Locate the cell with the specified text and output its [X, Y] center coordinate. 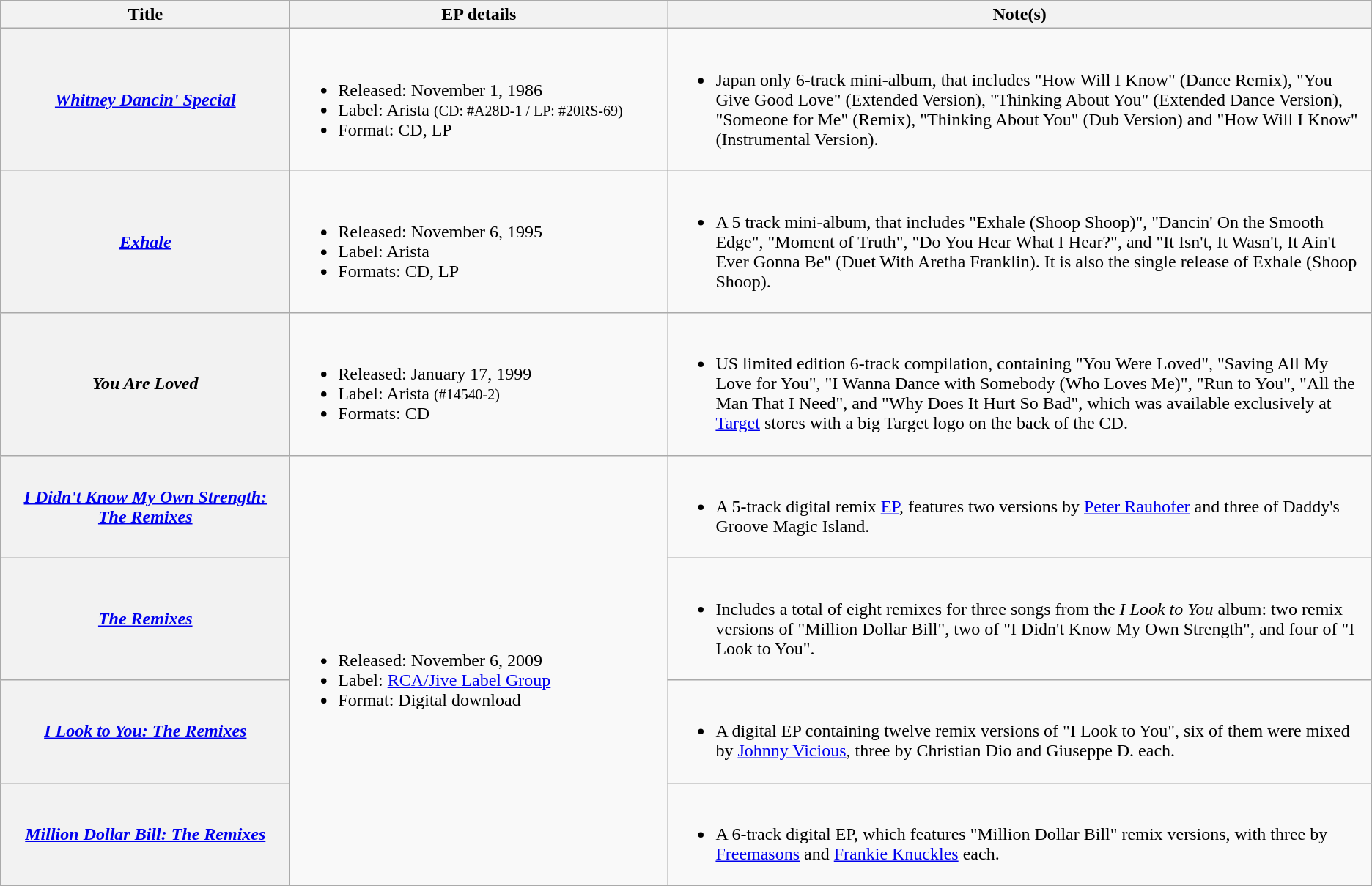
A 5-track digital remix EP, features two versions by Peter Rauhofer and three of Daddy's Groove Magic Island. [1019, 506]
The Remixes [145, 619]
Released: November 1, 1986Label: Arista (CD: #A28D-1 / LP: #20RS-69)Format: CD, LP [479, 100]
Released: November 6, 2009Label: RCA/Jive Label GroupFormat: Digital download [479, 670]
Released: January 17, 1999Label: Arista (#14540-2)Formats: CD [479, 384]
Title [145, 15]
A 6-track digital EP, which features "Million Dollar Bill" remix versions, with three by Freemasons and Frankie Knuckles each. [1019, 834]
Exhale [145, 242]
Released: November 6, 1995Label: AristaFormats: CD, LP [479, 242]
You Are Loved [145, 384]
EP details [479, 15]
Million Dollar Bill: The Remixes [145, 834]
Note(s) [1019, 15]
I Look to You: The Remixes [145, 731]
Whitney Dancin' Special [145, 100]
I Didn't Know My Own Strength:The Remixes [145, 506]
